Provide the (X, Y) coordinate of the cell's center where the given text is located.  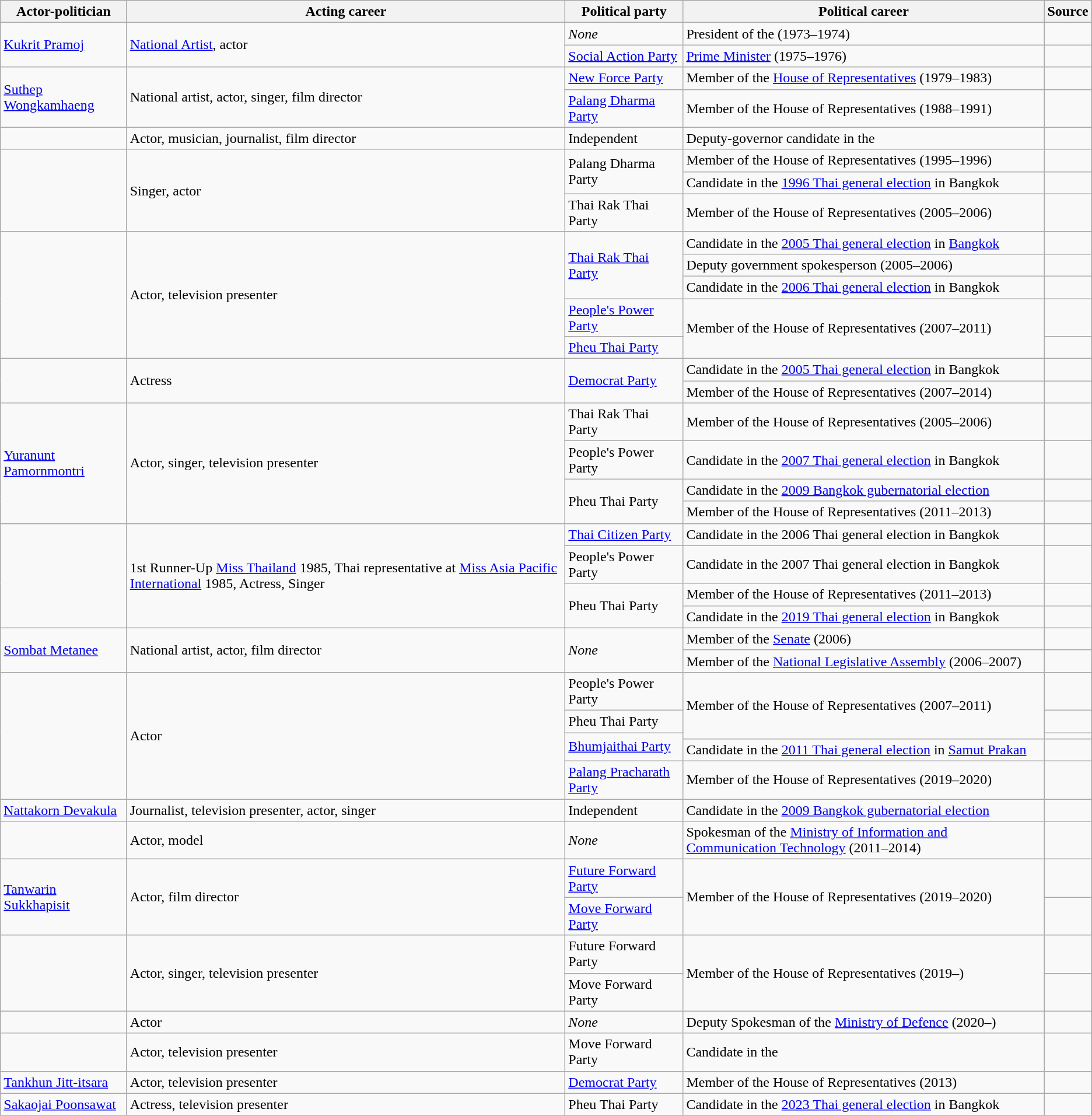
Spokesman of the Ministry of Information and Communication Technology (2011–2014) (863, 840)
Nattakorn Devakula (64, 810)
Actor, film director (346, 897)
Actor-politician (64, 12)
Actor, model (346, 840)
Actress, television presenter (346, 1104)
Candidate in the 2023 Thai general election in Bangkok (863, 1104)
Candidate in the 1996 Thai general election in Bangkok (863, 183)
Member of the House of Representatives (1995–1996) (863, 160)
New Force Party (624, 78)
Candidate in the 2019 Thai general election in Bangkok (863, 617)
Candidate in the (863, 1052)
National artist, actor, film director (346, 650)
Yuranunt Pamornmontri (64, 463)
National artist, actor, singer, film director (346, 97)
Sombat Metanee (64, 650)
Social Action Party (624, 56)
President of the (1973–1974) (863, 34)
Source (1067, 12)
Member of the National Legislative Assembly (2006–2007) (863, 661)
Member of the House of Representatives (2013) (863, 1082)
Actress (346, 381)
Political party (624, 12)
Deputy-governor candidate in the (863, 138)
1st Runner-Up Miss Thailand 1985, Thai representative at Miss Asia Pacific International 1985, Actress, Singer (346, 575)
Member of the House of Representatives (2007–2014) (863, 392)
Candidate in the 2011 Thai general election in Samut Prakan (863, 750)
National Artist, actor (346, 45)
Deputy government spokesperson (2005–2006) (863, 265)
Suthep Wongkamhaeng (64, 97)
Member of the Senate (2006) (863, 639)
Member of the House of Representatives (2019–) (863, 973)
Tanwarin Sukkhapisit (64, 897)
Sakaojai Poonsawat (64, 1104)
Palang Pracharath Party (624, 781)
Singer, actor (346, 190)
Member of the House of Representatives (1988–1991) (863, 109)
Deputy Spokesman of the Ministry of Defence (2020–) (863, 1022)
Prime Minister (1975–1976) (863, 56)
Tankhun Jitt-itsara (64, 1082)
Member of the House of Representatives (1979–1983) (863, 78)
Bhumjaithai Party (624, 747)
Thai Citizen Party (624, 534)
Kukrit Pramoj (64, 45)
Acting career (346, 12)
Actor, musician, journalist, film director (346, 138)
Journalist, television presenter, actor, singer (346, 810)
Political career (863, 12)
